Return [X, Y] of the center of cell containing provided text 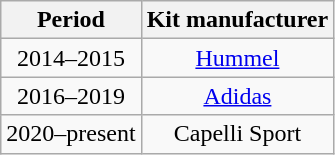
Kit manufacturer [238, 20]
Period [71, 20]
2014–2015 [71, 58]
2020–present [71, 134]
2016–2019 [71, 96]
Capelli Sport [238, 134]
Hummel [238, 58]
Adidas [238, 96]
